Search for the cell housing the specified text and yield its [X, Y] center coordinate. 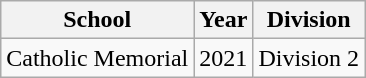
Year [224, 20]
2021 [224, 58]
Division [309, 20]
Catholic Memorial [98, 58]
Division 2 [309, 58]
School [98, 20]
